Provide the (X, Y) coordinate of the cell's center where the given text is located.  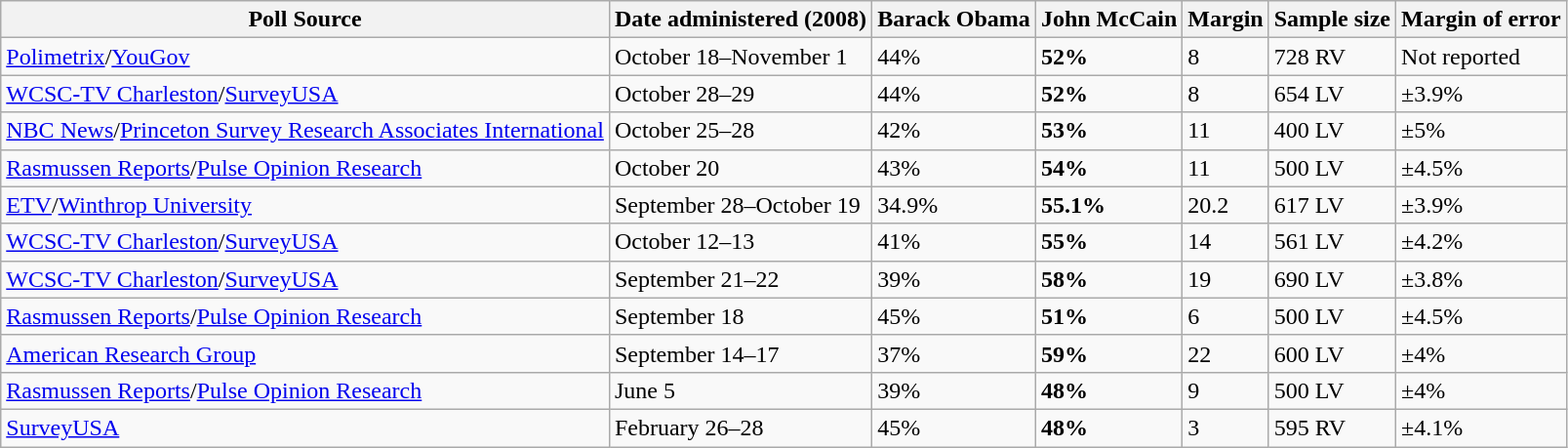
Poll Source (305, 20)
Barack Obama (954, 20)
14 (1226, 242)
American Research Group (305, 353)
19 (1226, 279)
9 (1226, 390)
Polimetrix/YouGov (305, 57)
6 (1226, 316)
Date administered (2008) (740, 20)
654 LV (1332, 94)
58% (1108, 279)
Sample size (1332, 20)
37% (954, 353)
617 LV (1332, 205)
400 LV (1332, 131)
SurveyUSA (305, 428)
October 25–28 (740, 131)
55.1% (1108, 205)
Margin (1226, 20)
41% (954, 242)
59% (1108, 353)
October 18–November 1 (740, 57)
February 26–28 (740, 428)
±4.2% (1481, 242)
22 (1226, 353)
September 14–17 (740, 353)
October 12–13 (740, 242)
September 18 (740, 316)
September 21–22 (740, 279)
43% (954, 168)
595 RV (1332, 428)
±5% (1481, 131)
42% (954, 131)
53% (1108, 131)
600 LV (1332, 353)
561 LV (1332, 242)
55% (1108, 242)
20.2 (1226, 205)
ETV/Winthrop University (305, 205)
3 (1226, 428)
NBC News/Princeton Survey Research Associates International (305, 131)
51% (1108, 316)
October 28–29 (740, 94)
±4.1% (1481, 428)
34.9% (954, 205)
Margin of error (1481, 20)
Not reported (1481, 57)
±3.8% (1481, 279)
October 20 (740, 168)
690 LV (1332, 279)
September 28–October 19 (740, 205)
John McCain (1108, 20)
June 5 (740, 390)
54% (1108, 168)
728 RV (1332, 57)
